Return the (x, y) coordinate for the center point of the cell that contains the specified text.  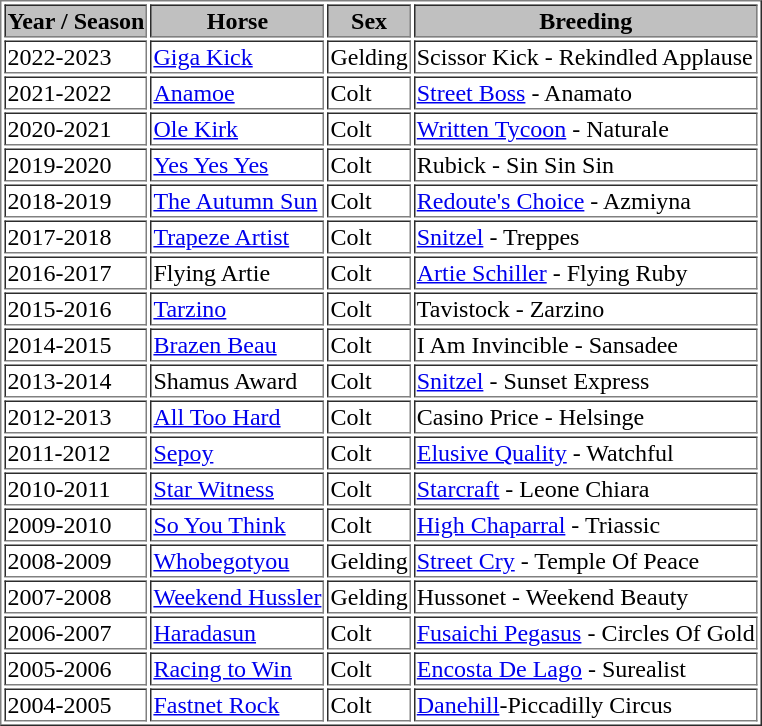
Year / Season (76, 20)
Starcraft - Leone Chiara (586, 488)
Star Witness (237, 488)
2010-2011 (76, 488)
Shamus Award (237, 380)
Tarzino (237, 308)
2018-2019 (76, 200)
2004-2005 (76, 704)
Flying Artie (237, 272)
Casino Price - Helsinge (586, 416)
2012-2013 (76, 416)
Tavistock - Zarzino (586, 308)
Sex (368, 20)
2014-2015 (76, 344)
I Am Invincible - Sansadee (586, 344)
2016-2017 (76, 272)
2007-2008 (76, 596)
Scissor Kick - Rekindled Applause (586, 56)
High Chaparral - Triassic (586, 524)
2015-2016 (76, 308)
Fusaichi Pegasus - Circles Of Gold (586, 632)
Rubick - Sin Sin Sin (586, 164)
Horse (237, 20)
Danehill-Piccadilly Circus (586, 704)
Haradasun (237, 632)
The Autumn Sun (237, 200)
2020-2021 (76, 128)
Written Tycoon - Naturale (586, 128)
Snitzel - Sunset Express (586, 380)
2019-2020 (76, 164)
Street Cry - Temple Of Peace (586, 560)
2005-2006 (76, 668)
Snitzel - Treppes (586, 236)
Encosta De Lago - Surealist (586, 668)
Weekend Hussler (237, 596)
2013-2014 (76, 380)
Hussonet - Weekend Beauty (586, 596)
Anamoe (237, 92)
Breeding (586, 20)
Artie Schiller - Flying Ruby (586, 272)
Ole Kirk (237, 128)
All Too Hard (237, 416)
So You Think (237, 524)
Yes Yes Yes (237, 164)
Racing to Win (237, 668)
2021-2022 (76, 92)
Street Boss - Anamato (586, 92)
Trapeze Artist (237, 236)
Fastnet Rock (237, 704)
2006-2007 (76, 632)
2011-2012 (76, 452)
2022-2023 (76, 56)
Elusive Quality - Watchful (586, 452)
Sepoy (237, 452)
2017-2018 (76, 236)
2008-2009 (76, 560)
Whobegotyou (237, 560)
Brazen Beau (237, 344)
Giga Kick (237, 56)
2009-2010 (76, 524)
Redoute's Choice - Azmiyna (586, 200)
